Find where the given text appears and provide that cell's center as [X, Y] coordinate. 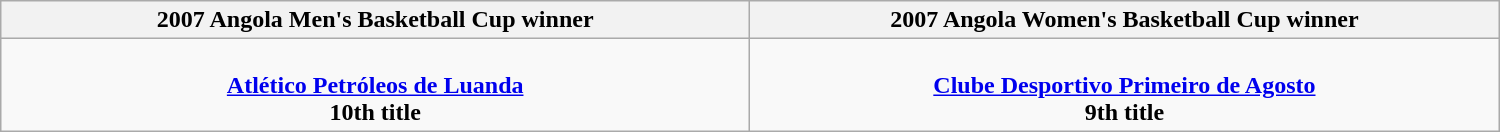
2007 Angola Women's Basketball Cup winner [1125, 20]
Atlético Petróleos de Luanda10th title [376, 85]
2007 Angola Men's Basketball Cup winner [376, 20]
Clube Desportivo Primeiro de Agosto9th title [1125, 85]
